Find where the given text appears and provide that cell's center as (X, Y) coordinate. 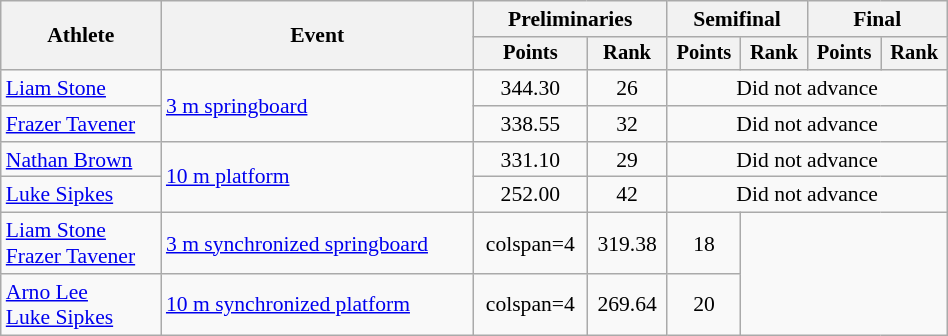
344.30 (530, 88)
252.00 (530, 195)
10 m platform (318, 178)
Luke Sipkes (81, 195)
18 (704, 244)
Frazer Tavener (81, 124)
Arno LeeLuke Sipkes (81, 304)
338.55 (530, 124)
Final (877, 19)
20 (704, 304)
10 m synchronized platform (318, 304)
42 (627, 195)
32 (627, 124)
Liam Stone (81, 88)
319.38 (627, 244)
Semifinal (737, 19)
Athlete (81, 36)
29 (627, 160)
Liam StoneFrazer Tavener (81, 244)
3 m springboard (318, 106)
3 m synchronized springboard (318, 244)
Nathan Brown (81, 160)
Event (318, 36)
331.10 (530, 160)
26 (627, 88)
269.64 (627, 304)
Preliminaries (570, 19)
